Pinpoint the cell where the given text exists, returning its [x, y] midpoint coordinate. 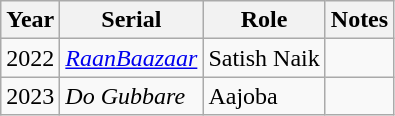
Notes [359, 20]
Satish Naik [264, 58]
Serial [132, 20]
2023 [30, 96]
Aajoba [264, 96]
2022 [30, 58]
RaanBaazaar [132, 58]
Role [264, 20]
Year [30, 20]
Do Gubbare [132, 96]
